Detect which cell encompasses the target text, then output its [X, Y] center coordinate. 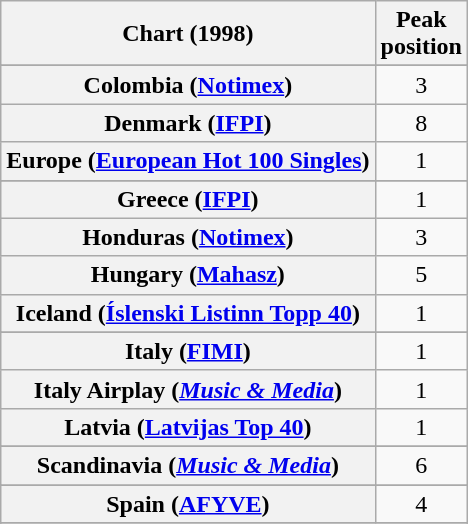
Iceland (Íslenski Listinn Topp 40) [188, 313]
Italy (FIMI) [188, 351]
Spain (AFYVE) [188, 503]
Italy Airplay (Music & Media) [188, 389]
8 [421, 123]
Greece (IFPI) [188, 199]
Europe (European Hot 100 Singles) [188, 161]
Scandinavia (Music & Media) [188, 465]
Denmark (IFPI) [188, 123]
Colombia (Notimex) [188, 85]
Chart (1998) [188, 34]
Hungary (Mahasz) [188, 275]
6 [421, 465]
Honduras (Notimex) [188, 237]
Latvia (Latvijas Top 40) [188, 427]
4 [421, 503]
Peakposition [421, 34]
5 [421, 275]
